From the cell containing the given text, extract its center point as [x, y] coordinate. 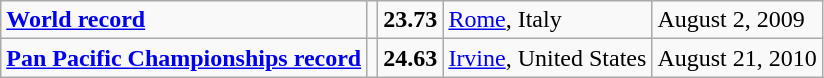
Irvine, United States [548, 58]
August 2, 2009 [737, 20]
Pan Pacific Championships record [184, 58]
World record [184, 20]
August 21, 2010 [737, 58]
Rome, Italy [548, 20]
24.63 [410, 58]
23.73 [410, 20]
